Search for the cell housing the specified text and yield its [X, Y] center coordinate. 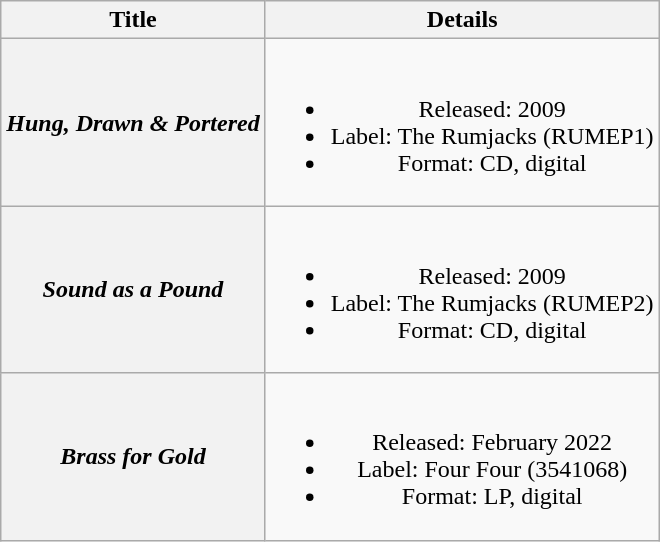
Released: February 2022Label: Four Four (3541068)Format: LP, digital [462, 456]
Sound as a Pound [133, 290]
Title [133, 20]
Hung, Drawn & Portered [133, 122]
Released: 2009Label: The Rumjacks (RUMEP1)Format: CD, digital [462, 122]
Details [462, 20]
Brass for Gold [133, 456]
Released: 2009Label: The Rumjacks (RUMEP2)Format: CD, digital [462, 290]
